Determine the [x, y] coordinate at the center of the cell enclosing the given text.  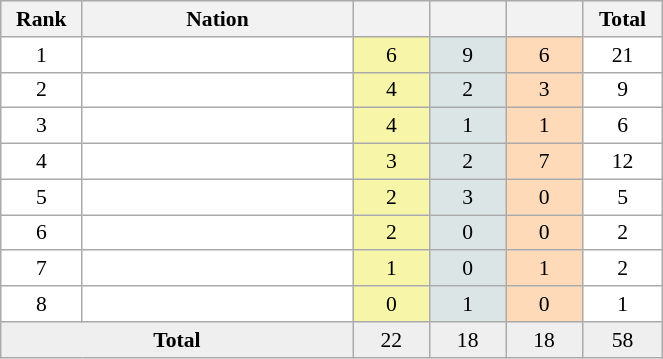
Nation [218, 19]
8 [42, 304]
12 [622, 162]
Rank [42, 19]
58 [622, 340]
21 [622, 55]
22 [391, 340]
